Pinpoint the cell where the given text exists, returning its [X, Y] midpoint coordinate. 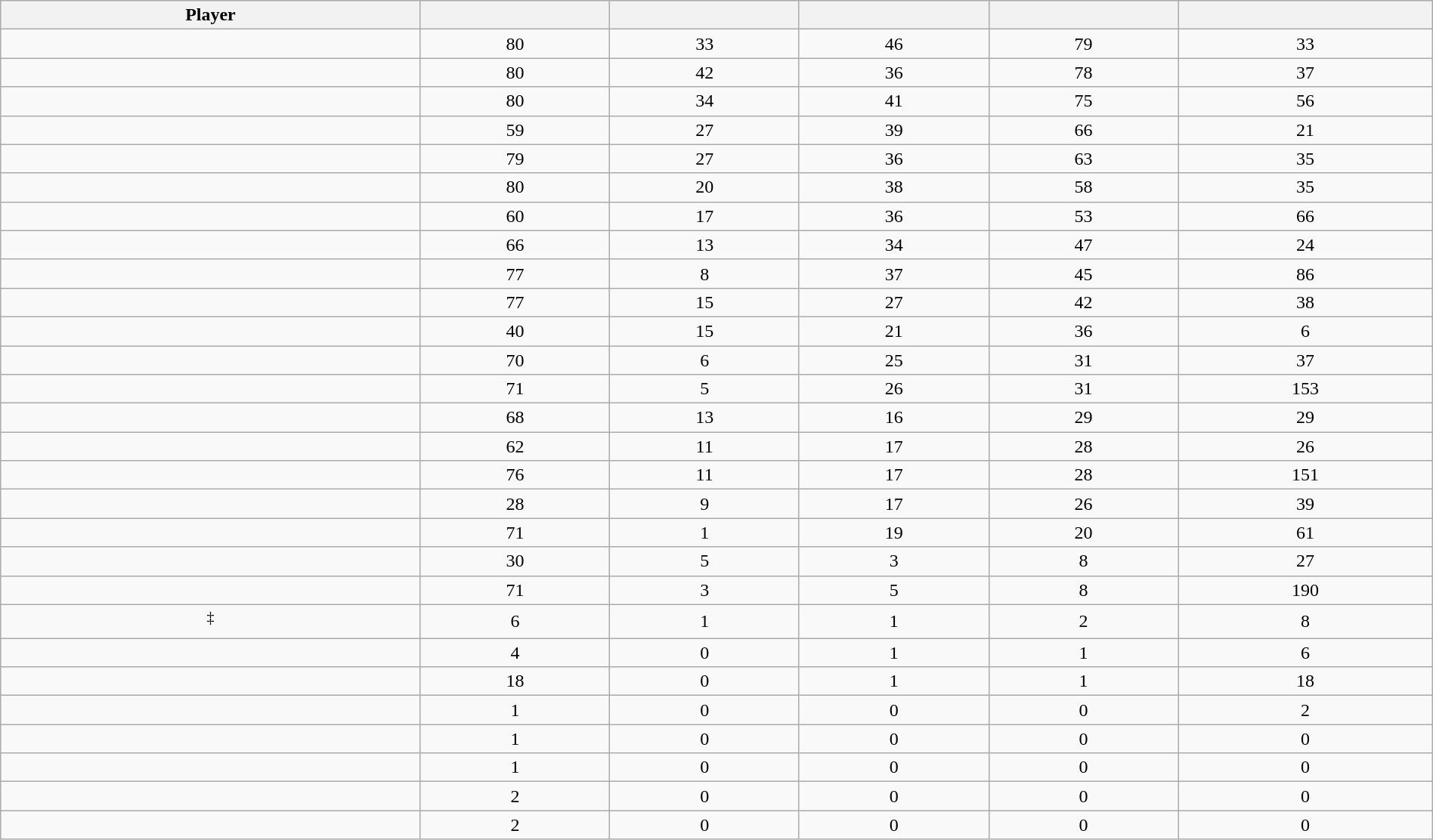
40 [515, 331]
41 [893, 101]
70 [515, 360]
86 [1306, 273]
59 [515, 130]
76 [515, 475]
56 [1306, 101]
78 [1084, 73]
16 [893, 418]
151 [1306, 475]
68 [515, 418]
61 [1306, 533]
190 [1306, 590]
53 [1084, 216]
46 [893, 44]
60 [515, 216]
4 [515, 653]
24 [1306, 245]
63 [1084, 159]
9 [704, 504]
Player [210, 15]
62 [515, 446]
153 [1306, 389]
75 [1084, 101]
58 [1084, 187]
‡ [210, 621]
25 [893, 360]
47 [1084, 245]
30 [515, 561]
19 [893, 533]
45 [1084, 273]
